Detect which cell encompasses the target text, then output its (X, Y) center coordinate. 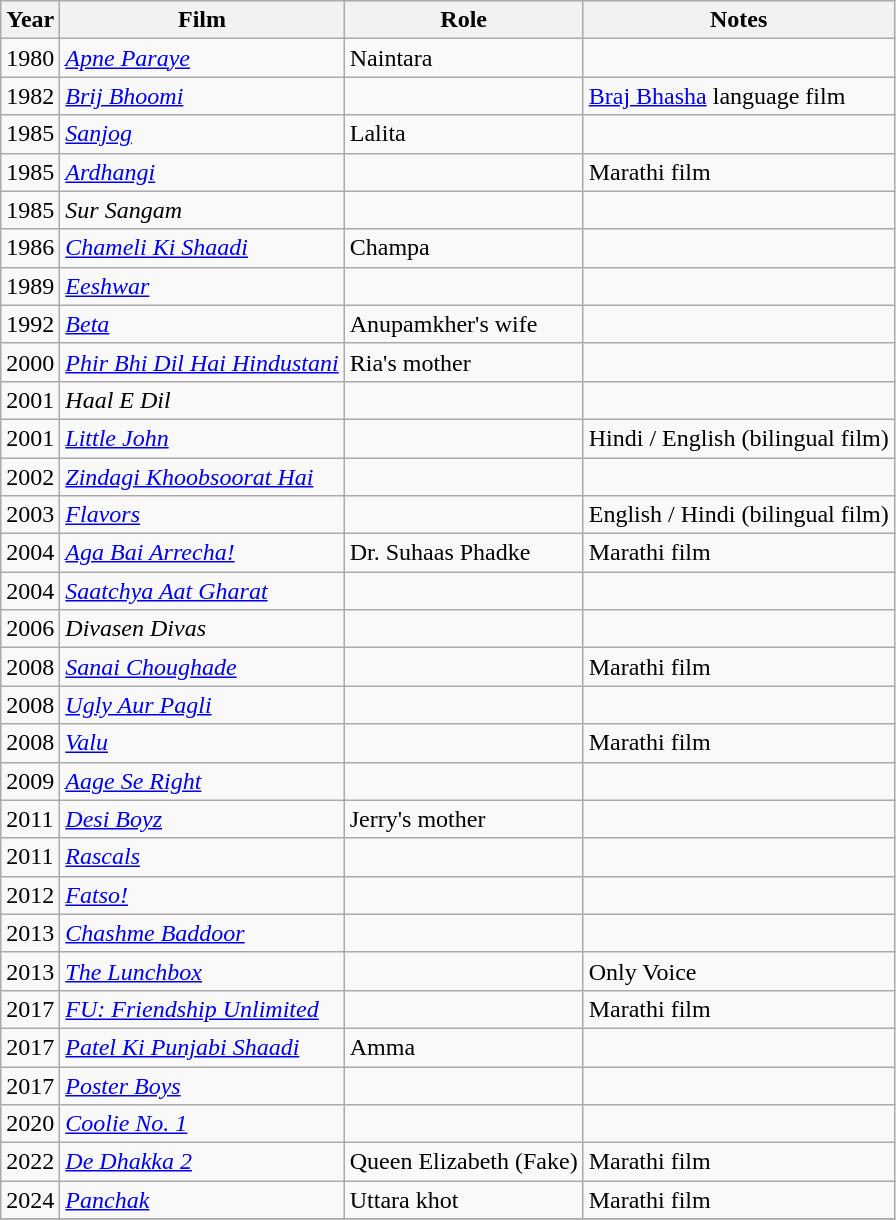
Divasen Divas (202, 629)
Dr. Suhaas Phadke (464, 553)
Little John (202, 438)
Queen Elizabeth (Fake) (464, 1162)
2003 (30, 515)
Brij Bhoomi (202, 96)
Role (464, 20)
Valu (202, 743)
Apne Paraye (202, 58)
2000 (30, 362)
Sur Sangam (202, 210)
1992 (30, 324)
Braj Bhasha language film (738, 96)
Only Voice (738, 971)
Ugly Aur Pagli (202, 705)
2002 (30, 477)
Ria's mother (464, 362)
Sanjog (202, 134)
Uttara khot (464, 1200)
Poster Boys (202, 1085)
1989 (30, 286)
Phir Bhi Dil Hai Hindustani (202, 362)
Rascals (202, 857)
Saatchya Aat Gharat (202, 591)
1980 (30, 58)
2009 (30, 781)
2022 (30, 1162)
Ardhangi (202, 172)
Year (30, 20)
Eeshwar (202, 286)
The Lunchbox (202, 971)
Desi Boyz (202, 819)
Coolie No. 1 (202, 1124)
1982 (30, 96)
2012 (30, 895)
FU: Friendship Unlimited (202, 1009)
Film (202, 20)
Hindi / English (bilingual film) (738, 438)
English / Hindi (bilingual film) (738, 515)
2006 (30, 629)
Jerry's mother (464, 819)
Haal E Dil (202, 400)
2020 (30, 1124)
Patel Ki Punjabi Shaadi (202, 1047)
2024 (30, 1200)
Sanai Choughade (202, 667)
Zindagi Khoobsoorat Hai (202, 477)
Champa (464, 248)
Panchak (202, 1200)
Anupamkher's wife (464, 324)
De Dhakka 2 (202, 1162)
Aage Se Right (202, 781)
Naintara (464, 58)
Chashme Baddoor (202, 933)
Notes (738, 20)
Chameli Ki Shaadi (202, 248)
Fatso! (202, 895)
1986 (30, 248)
Beta (202, 324)
Flavors (202, 515)
Amma (464, 1047)
Lalita (464, 134)
Aga Bai Arrecha! (202, 553)
